Detect which cell encompasses the target text, then output its (X, Y) center coordinate. 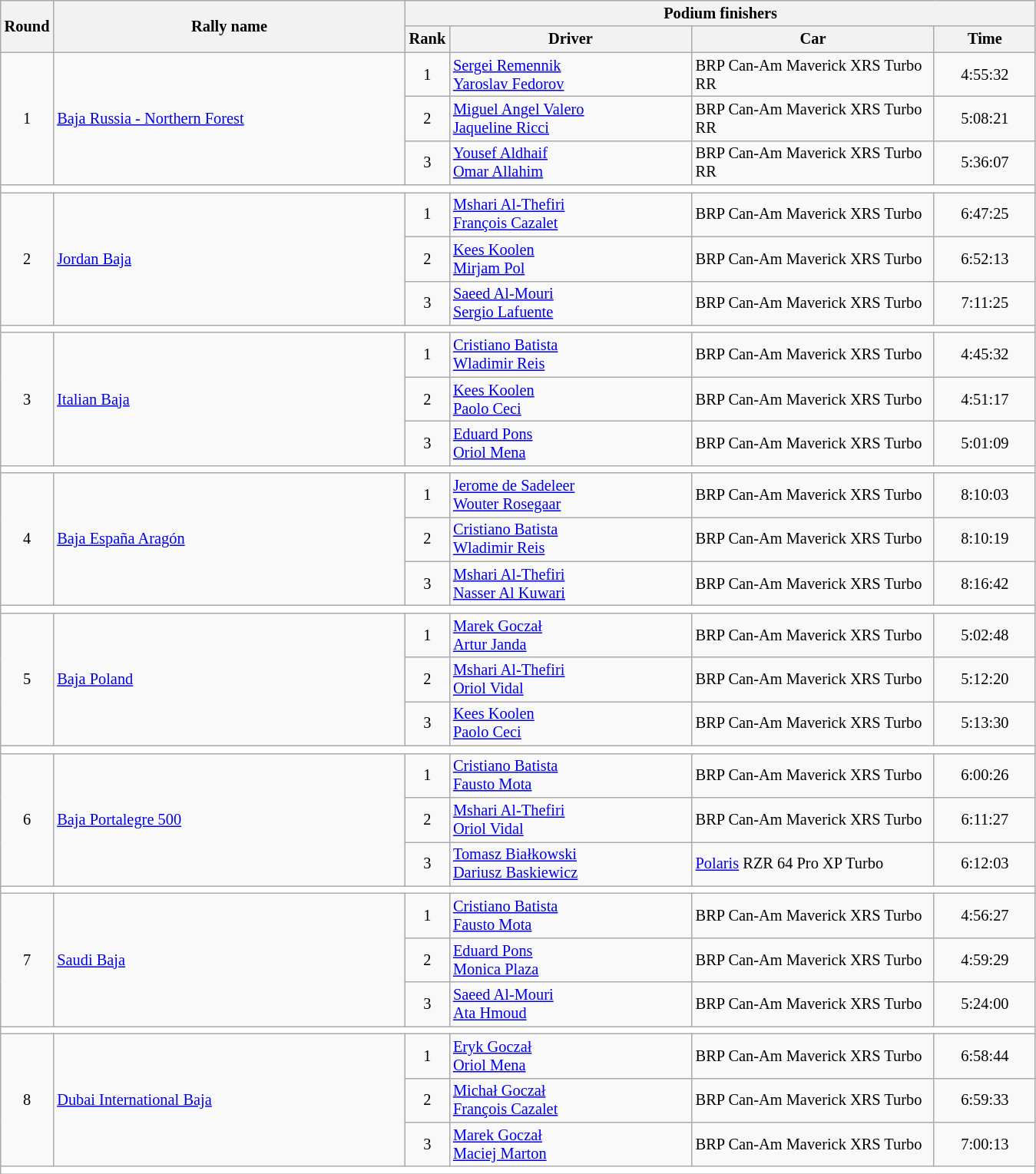
Mshari Al-Thefiri François Cazalet (571, 214)
Baja Portalegre 500 (229, 820)
5:12:20 (985, 680)
Michał Goczał François Cazalet (571, 1100)
7 (28, 960)
6:47:25 (985, 214)
6:52:13 (985, 259)
Baja Poland (229, 679)
8:16:42 (985, 584)
Saeed Al-Mouri Sergio Lafuente (571, 303)
Saeed Al-Mouri Ata Hmoud (571, 1004)
Jordan Baja (229, 258)
8:10:19 (985, 539)
Eduard Pons Oriol Mena (571, 443)
5:36:07 (985, 163)
4:59:29 (985, 960)
Marek Goczał Artur Janda (571, 635)
Italian Baja (229, 399)
Time (985, 39)
5:08:21 (985, 118)
8:10:03 (985, 495)
Eduard Pons Monica Plaza (571, 960)
Baja España Aragón (229, 539)
7:00:13 (985, 1144)
Tomasz Białkowski Dariusz Baskiewicz (571, 864)
Baja Russia - Northern Forest (229, 118)
Polaris RZR 64 Pro XP Turbo (813, 864)
6:58:44 (985, 1056)
5:24:00 (985, 1004)
6:00:26 (985, 776)
5:13:30 (985, 723)
4 (28, 539)
Miguel Angel Valero Jaqueline Ricci (571, 118)
Sergei Remennik Yaroslav Fedorov (571, 74)
Jerome de Sadeleer Wouter Rosegaar (571, 495)
Marek Goczał Maciej Marton (571, 1144)
Dubai International Baja (229, 1100)
Mshari Al-Thefiri Nasser Al Kuwari (571, 584)
6:12:03 (985, 864)
6 (28, 820)
Rank (427, 39)
Kees Koolen Mirjam Pol (571, 259)
4:55:32 (985, 74)
Podium finishers (720, 13)
Yousef Aldhaif Omar Allahim (571, 163)
Rally name (229, 26)
5:01:09 (985, 443)
Driver (571, 39)
4:56:27 (985, 915)
6:11:27 (985, 819)
6:59:33 (985, 1100)
5 (28, 679)
8 (28, 1100)
4:51:17 (985, 399)
Eryk Goczał Oriol Mena (571, 1056)
4:45:32 (985, 355)
Car (813, 39)
Saudi Baja (229, 960)
Round (28, 26)
5:02:48 (985, 635)
7:11:25 (985, 303)
